Locate the cell with the specified text and output its [X, Y] center coordinate. 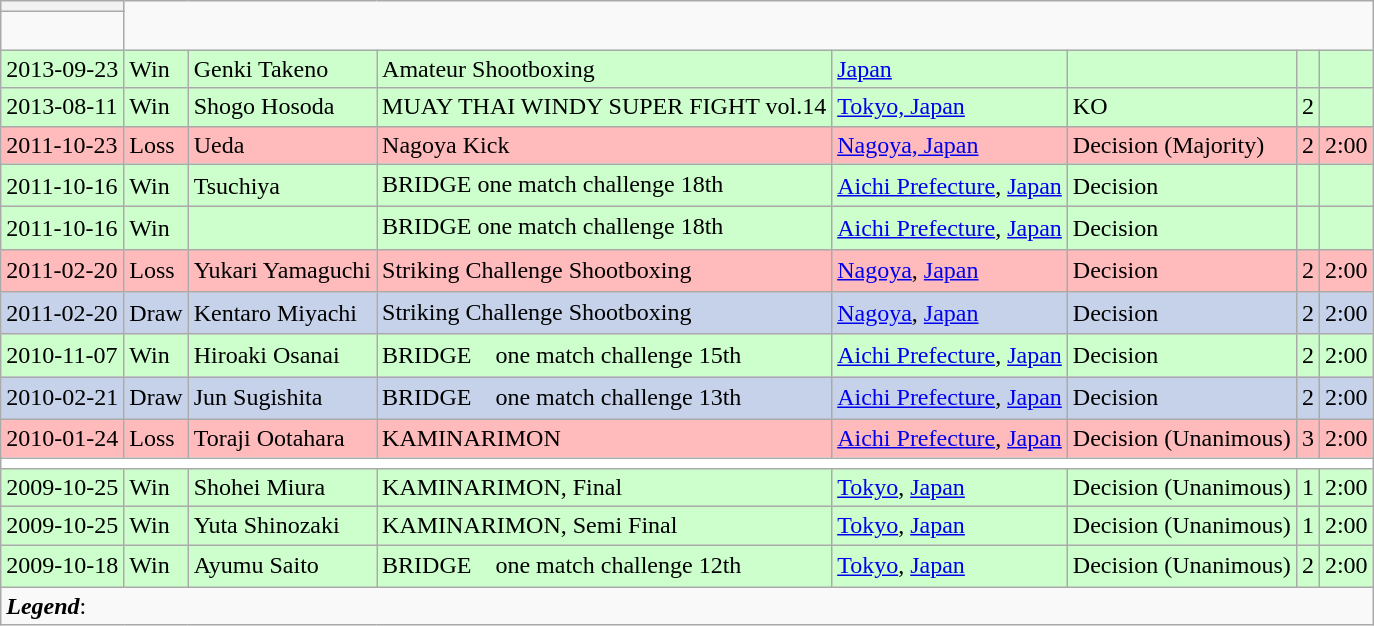
Legend: [687, 606]
Shohei Miura [282, 488]
Ueda [282, 145]
2009-10-18 [62, 566]
BRIDGE one match challenge 13th [604, 398]
2011-10-23 [62, 145]
KAMINARIMON, Semi Final [604, 526]
Decision (Majority) [1182, 145]
2010-01-24 [62, 438]
KAMINARIMON, Final [604, 488]
3 [1308, 438]
Amateur Shootboxing [604, 69]
Japan [950, 69]
Shogo Hosoda [282, 107]
Yukari Yamaguchi [282, 270]
Jun Sugishita [282, 398]
BRIDGE one match challenge 15th [604, 356]
Hiroaki Osanai [282, 356]
Kentaro Miyachi [282, 314]
BRIDGE one match challenge 12th [604, 566]
MUAY THAI WINDY SUPER FIGHT vol.14 [604, 107]
2013-09-23 [62, 69]
2013-08-11 [62, 107]
Tsuchiya [282, 186]
2010-11-07 [62, 356]
2010-02-21 [62, 398]
KAMINARIMON [604, 438]
Genki Takeno [282, 69]
Nagoya Kick [604, 145]
Ayumu Saito [282, 566]
Toraji Ootahara [282, 438]
Yuta Shinozaki [282, 526]
KO [1182, 107]
